Capture the cell that displays the provided text and extract its (x, y) central coordinate. 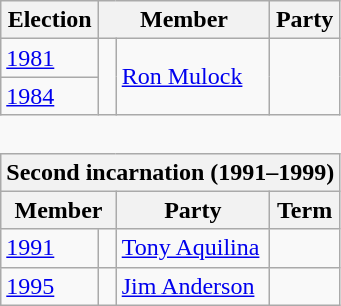
1995 (50, 286)
1984 (50, 96)
Tony Aquilina (192, 248)
Second incarnation (1991–1999) (170, 172)
Ron Mulock (192, 77)
1991 (50, 248)
Jim Anderson (192, 286)
Election (50, 20)
Term (304, 210)
1981 (50, 58)
